Output the (x, y) coordinate of the center of the cell containing the given text.  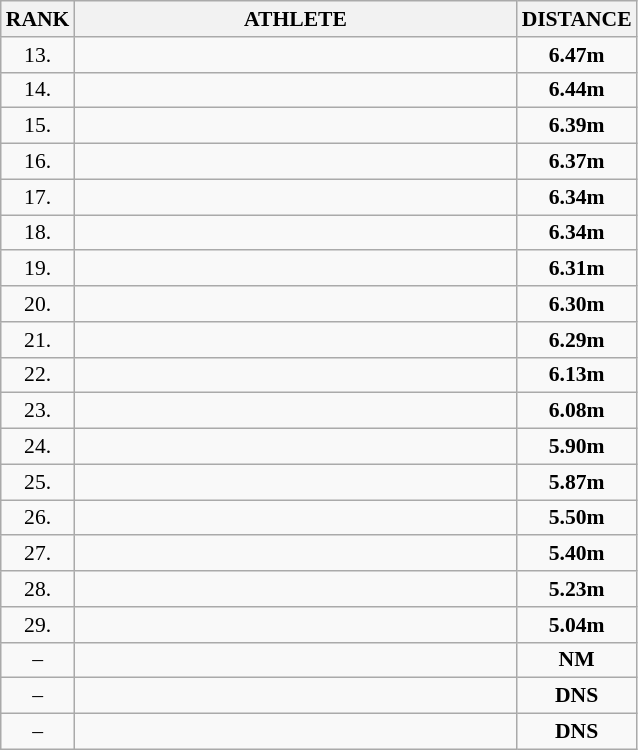
13. (38, 55)
21. (38, 340)
6.44m (577, 90)
NM (577, 660)
27. (38, 554)
23. (38, 411)
5.50m (577, 518)
17. (38, 197)
6.30m (577, 304)
28. (38, 589)
22. (38, 375)
6.08m (577, 411)
24. (38, 447)
6.31m (577, 269)
16. (38, 162)
RANK (38, 19)
5.04m (577, 625)
5.87m (577, 482)
18. (38, 233)
DISTANCE (577, 19)
6.13m (577, 375)
29. (38, 625)
6.39m (577, 126)
5.40m (577, 554)
20. (38, 304)
14. (38, 90)
6.37m (577, 162)
5.90m (577, 447)
6.29m (577, 340)
26. (38, 518)
15. (38, 126)
19. (38, 269)
25. (38, 482)
ATHLETE (295, 19)
6.47m (577, 55)
5.23m (577, 589)
